Find where the given text appears and provide that cell's center as [X, Y] coordinate. 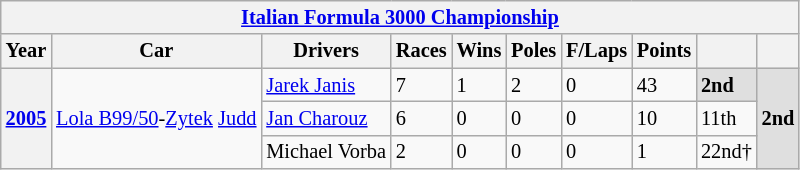
Points [664, 51]
Wins [480, 51]
Drivers [326, 51]
Jarek Janis [326, 85]
Poles [534, 51]
Michael Vorba [326, 152]
2005 [26, 118]
22nd† [726, 152]
Jan Charouz [326, 118]
Car [156, 51]
6 [422, 118]
Italian Formula 3000 Championship [400, 17]
10 [664, 118]
7 [422, 85]
F/Laps [596, 51]
Lola B99/50-Zytek Judd [156, 118]
11th [726, 118]
Year [26, 51]
Races [422, 51]
43 [664, 85]
